Pinpoint the cell where the given text exists, returning its (X, Y) midpoint coordinate. 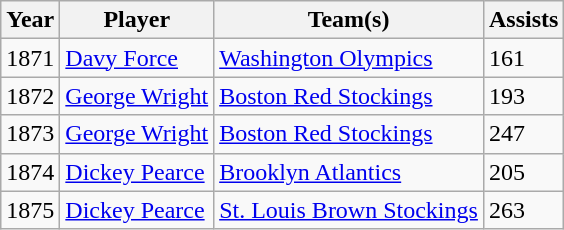
Year (30, 20)
Player (137, 20)
161 (523, 58)
1871 (30, 58)
1873 (30, 134)
193 (523, 96)
Washington Olympics (349, 58)
St. Louis Brown Stockings (349, 210)
247 (523, 134)
1874 (30, 172)
Assists (523, 20)
205 (523, 172)
1875 (30, 210)
Team(s) (349, 20)
Davy Force (137, 58)
1872 (30, 96)
263 (523, 210)
Brooklyn Atlantics (349, 172)
